Return (X, Y) of the center of cell containing provided text 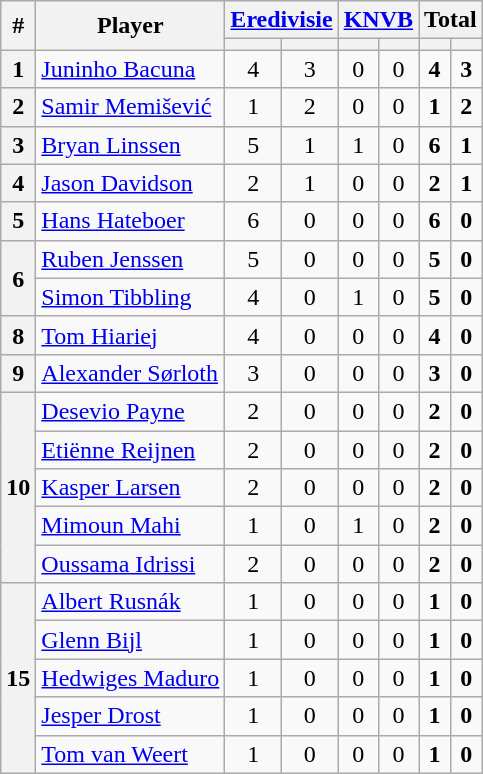
Mimoun Mahi (130, 526)
10 (18, 487)
Hans Hateboer (130, 221)
Samir Memišević (130, 107)
8 (18, 335)
Player (130, 26)
Total (451, 20)
Tom van Weert (130, 754)
Eredivisie (282, 20)
Oussama Idrissi (130, 564)
Alexander Sørloth (130, 373)
KNVB (378, 20)
Kasper Larsen (130, 488)
Bryan Linssen (130, 145)
Etiënne Reijnen (130, 449)
Albert Rusnák (130, 602)
Tom Hiariej (130, 335)
Simon Tibbling (130, 297)
Desevio Payne (130, 411)
Jesper Drost (130, 716)
# (18, 26)
Hedwiges Maduro (130, 678)
Jason Davidson (130, 183)
Juninho Bacuna (130, 69)
Ruben Jenssen (130, 259)
15 (18, 678)
9 (18, 373)
Glenn Bijl (130, 640)
